Scan for the cell matching the given text and deliver its (X, Y) coordinate at center. 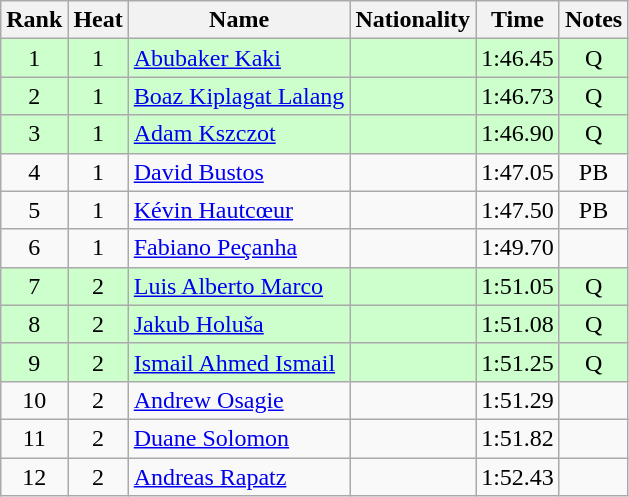
1:51.25 (518, 362)
7 (34, 286)
Andreas Rapatz (239, 477)
9 (34, 362)
12 (34, 477)
1:46.90 (518, 134)
1:51.08 (518, 324)
8 (34, 324)
10 (34, 400)
Adam Kszczot (239, 134)
1:47.05 (518, 172)
1:52.43 (518, 477)
David Bustos (239, 172)
3 (34, 134)
1:51.05 (518, 286)
Kévin Hautcœur (239, 210)
1:47.50 (518, 210)
1:51.82 (518, 438)
1:49.70 (518, 248)
1:46.73 (518, 96)
Luis Alberto Marco (239, 286)
Rank (34, 20)
Heat (98, 20)
5 (34, 210)
Abubaker Kaki (239, 58)
4 (34, 172)
Andrew Osagie (239, 400)
Nationality (413, 20)
Notes (593, 20)
11 (34, 438)
Name (239, 20)
6 (34, 248)
Jakub Holuša (239, 324)
Duane Solomon (239, 438)
1:46.45 (518, 58)
Time (518, 20)
Boaz Kiplagat Lalang (239, 96)
Fabiano Peçanha (239, 248)
Ismail Ahmed Ismail (239, 362)
1:51.29 (518, 400)
